Pinpoint the cell where the given text exists, returning its (x, y) midpoint coordinate. 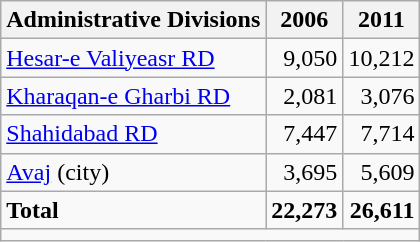
Administrative Divisions (134, 20)
5,609 (382, 172)
2006 (304, 20)
Shahidabad RD (134, 134)
Avaj (city) (134, 172)
2011 (382, 20)
Total (134, 210)
7,714 (382, 134)
Kharaqan-e Gharbi RD (134, 96)
3,076 (382, 96)
3,695 (304, 172)
22,273 (304, 210)
26,611 (382, 210)
10,212 (382, 58)
2,081 (304, 96)
Hesar-e Valiyeasr RD (134, 58)
9,050 (304, 58)
7,447 (304, 134)
